Provide the [x, y] coordinate of the cell's center where the given text is located.  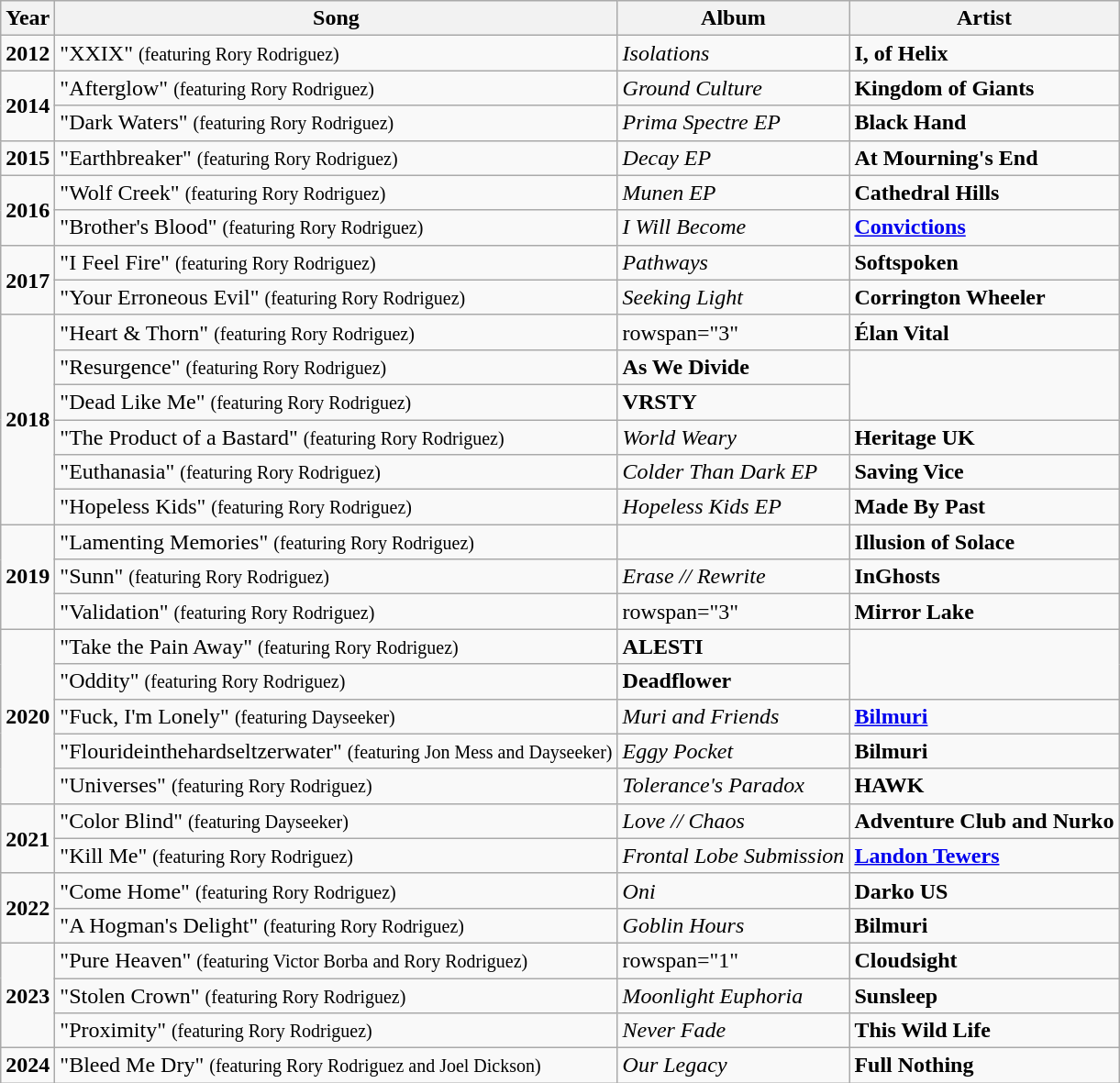
"Brother's Blood" (featuring Rory Rodriguez) [336, 227]
Illusion of Solace [984, 542]
"Resurgence" (featuring Rory Rodriguez) [336, 367]
Black Hand [984, 123]
"Color Blind" (featuring Dayseeker) [336, 821]
Convictions [984, 227]
"Heart & Thorn" (featuring Rory Rodriguez) [336, 332]
"Pure Heaven" (featuring Victor Borba and Rory Rodriguez) [336, 960]
At Mourning's End [984, 158]
Heritage UK [984, 437]
"Your Erroneous Evil" (featuring Rory Rodriguez) [336, 297]
"Flourideinthehardseltzerwater" (featuring Jon Mess and Dayseeker) [336, 751]
2024 [28, 1066]
Darko US [984, 890]
2017 [28, 280]
Tolerance's Paradox [734, 786]
"Lamenting Memories" (featuring Rory Rodriguez) [336, 542]
"Afterglow" (featuring Rory Rodriguez) [336, 88]
HAWK [984, 786]
I Will Become [734, 227]
Cloudsight [984, 960]
I, of Helix [984, 53]
2021 [28, 838]
2023 [28, 995]
Seeking Light [734, 297]
"Hopeless Kids" (featuring Rory Rodriguez) [336, 507]
"XXIX" (featuring Rory Rodriguez) [336, 53]
Élan Vital [984, 332]
"Stolen Crown" (featuring Rory Rodriguez) [336, 995]
2018 [28, 419]
VRSTY [734, 402]
InGhosts [984, 577]
Corrington Wheeler [984, 297]
"Wolf Creek" (featuring Rory Rodriguez) [336, 193]
Pathways [734, 262]
Adventure Club and Nurko [984, 821]
rowspan="1" [734, 960]
Isolations [734, 53]
Cathedral Hills [984, 193]
Goblin Hours [734, 925]
Year [28, 18]
"I Feel Fire" (featuring Rory Rodriguez) [336, 262]
Mirror Lake [984, 612]
Muri and Friends [734, 716]
2014 [28, 105]
"Dead Like Me" (featuring Rory Rodriguez) [336, 402]
Prima Spectre EP [734, 123]
"Bleed Me Dry" (featuring Rory Rodriguez and Joel Dickson) [336, 1066]
2022 [28, 908]
Decay EP [734, 158]
"Kill Me" (featuring Rory Rodriguez) [336, 856]
"The Product of a Bastard" (featuring Rory Rodriguez) [336, 437]
Kingdom of Giants [984, 88]
2020 [28, 716]
Song [336, 18]
Deadflower [734, 681]
"Come Home" (featuring Rory Rodriguez) [336, 890]
Oni [734, 890]
Full Nothing [984, 1066]
As We Divide [734, 367]
Ground Culture [734, 88]
"Fuck, I'm Lonely" (featuring Dayseeker) [336, 716]
Never Fade [734, 1031]
"Sunn" (featuring Rory Rodriguez) [336, 577]
World Weary [734, 437]
"Oddity" (featuring Rory Rodriguez) [336, 681]
2016 [28, 210]
Erase // Rewrite [734, 577]
Artist [984, 18]
Colder Than Dark EP [734, 472]
"Proximity" (featuring Rory Rodriguez) [336, 1031]
"Validation" (featuring Rory Rodriguez) [336, 612]
Album [734, 18]
Our Legacy [734, 1066]
"Universes" (featuring Rory Rodriguez) [336, 786]
ALESTI [734, 646]
2012 [28, 53]
Moonlight Euphoria [734, 995]
This Wild Life [984, 1031]
Made By Past [984, 507]
Frontal Lobe Submission [734, 856]
2019 [28, 577]
Sunsleep [984, 995]
Hopeless Kids EP [734, 507]
Landon Tewers [984, 856]
Eggy Pocket [734, 751]
Munen EP [734, 193]
"Earthbreaker" (featuring Rory Rodriguez) [336, 158]
Love // Chaos [734, 821]
"Take the Pain Away" (featuring Rory Rodriguez) [336, 646]
"A Hogman's Delight" (featuring Rory Rodriguez) [336, 925]
Softspoken [984, 262]
2015 [28, 158]
"Dark Waters" (featuring Rory Rodriguez) [336, 123]
Saving Vice [984, 472]
"Euthanasia" (featuring Rory Rodriguez) [336, 472]
